Capture the cell that displays the provided text and extract its (X, Y) central coordinate. 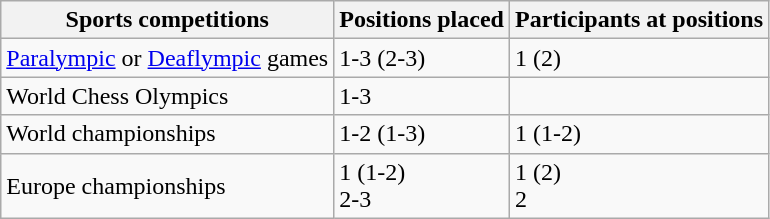
1 (1-2) (638, 134)
Positions placed (422, 20)
World championships (168, 134)
1 (2) (638, 58)
World Chess Olympics (168, 96)
1-3 (2-3) (422, 58)
1 (1-2) 2-3 (422, 186)
Paralympic or Deaflympic games (168, 58)
Sports competitions (168, 20)
Europe championships (168, 186)
1-3 (422, 96)
1 (2) 2 (638, 186)
Participants at positions (638, 20)
1-2 (1-3) (422, 134)
